From the cell containing the given text, extract its center point as [x, y] coordinate. 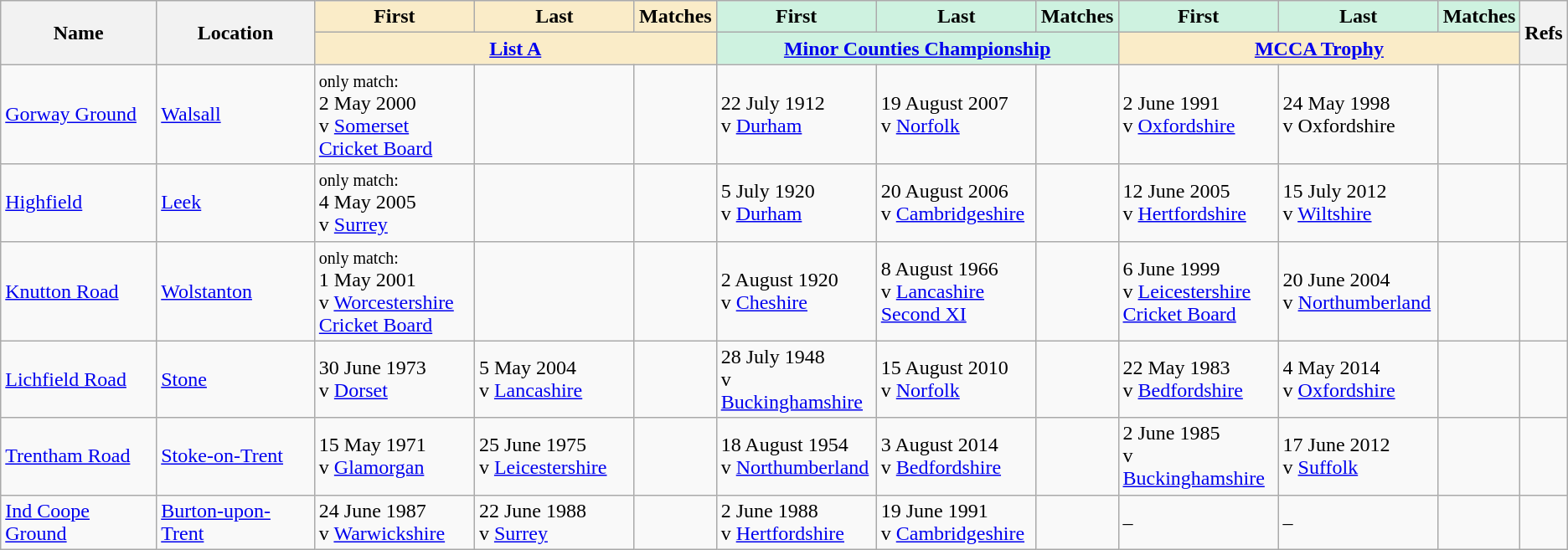
5 July 1920v Durham [796, 203]
Knutton Road [79, 291]
Minor Counties Championship [917, 49]
28 July 1948v Buckinghamshire [796, 379]
Burton-upon-Trent [236, 522]
Wolstanton [236, 291]
8 August 1966v Lancashire Second XI [957, 291]
4 May 2014v Oxfordshire [1359, 379]
12 June 2005v Hertfordshire [1198, 203]
Refs [1544, 33]
2 August 1920v Cheshire [796, 291]
Trentham Road [79, 456]
24 June 1987v Warwickshire [394, 522]
24 May 1998v Oxfordshire [1359, 114]
15 May 1971v Glamorgan [394, 456]
Location [236, 33]
17 June 2012v Suffolk [1359, 456]
3 August 2014v Bedfordshire [957, 456]
Walsall [236, 114]
Stone [236, 379]
15 August 2010v Norfolk [957, 379]
Ind Coope Ground [79, 522]
only match:4 May 2005v Surrey [394, 203]
30 June 1973v Dorset [394, 379]
Name [79, 33]
Stoke-on-Trent [236, 456]
MCCA Trophy [1319, 49]
20 August 2006v Cambridgeshire [957, 203]
15 July 2012v Wiltshire [1359, 203]
6 June 1999v Leicestershire Cricket Board [1198, 291]
List A [515, 49]
25 June 1975v Leicestershire [554, 456]
only match:2 May 2000v Somerset Cricket Board [394, 114]
Leek [236, 203]
22 July 1912v Durham [796, 114]
Highfield [79, 203]
22 June 1988v Surrey [554, 522]
22 May 1983v Bedfordshire [1198, 379]
2 June 1988v Hertfordshire [796, 522]
2 June 1985v Buckinghamshire [1198, 456]
Gorway Ground [79, 114]
Lichfield Road [79, 379]
2 June 1991v Oxfordshire [1198, 114]
18 August 1954v Northumberland [796, 456]
19 June 1991v Cambridgeshire [957, 522]
20 June 2004v Northumberland [1359, 291]
19 August 2007v Norfolk [957, 114]
only match:1 May 2001v Worcestershire Cricket Board [394, 291]
5 May 2004v Lancashire [554, 379]
